Identify which cell holds the provided text, then report its (x, y) central coordinate. 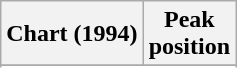
Chart (1994) (72, 34)
Peakposition (189, 34)
